Determine the (X, Y) coordinate at the center of the cell enclosing the given text.  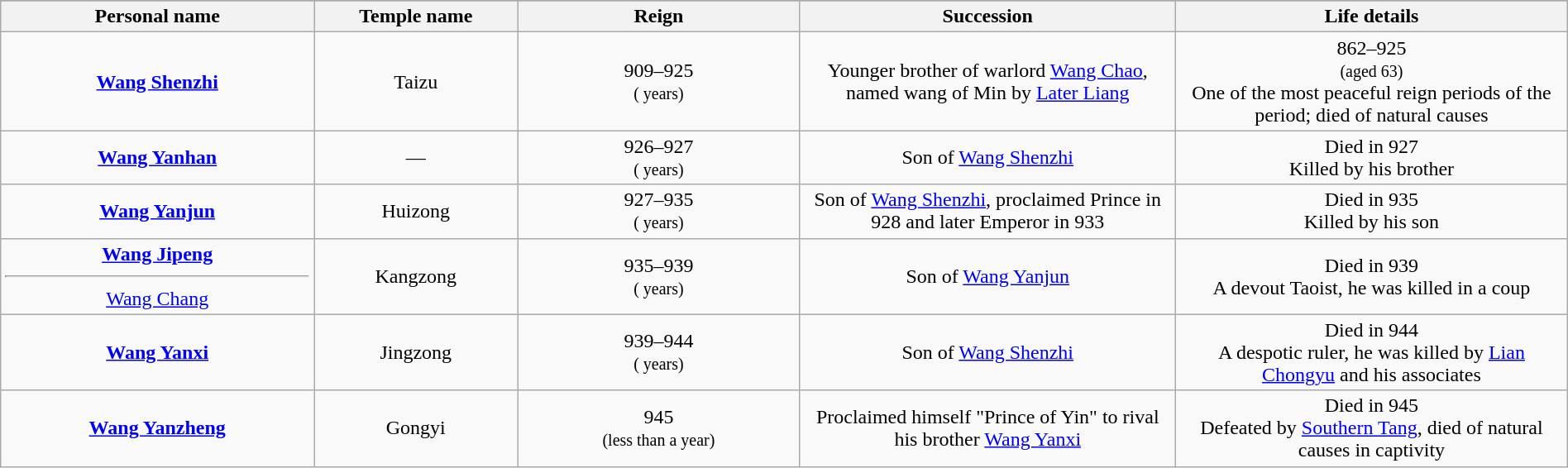
Wang Yanjun (157, 212)
Died in 944A despotic ruler, he was killed by Lian Chongyu and his associates (1372, 352)
Son of Wang Yanjun (987, 276)
909–925( years) (658, 81)
Temple name (416, 17)
935–939( years) (658, 276)
926–927( years) (658, 157)
Wang JipengWang Chang (157, 276)
939–944( years) (658, 352)
Died in 935Killed by his son (1372, 212)
Died in 939A devout Taoist, he was killed in a coup (1372, 276)
Jingzong (416, 352)
862–925(aged 63)One of the most peaceful reign periods of the period; died of natural causes (1372, 81)
Succession (987, 17)
Wang Yanzheng (157, 428)
Taizu (416, 81)
Kangzong (416, 276)
Life details (1372, 17)
Personal name (157, 17)
Gongyi (416, 428)
Wang Shenzhi (157, 81)
945(less than a year) (658, 428)
Son of Wang Shenzhi, proclaimed Prince in 928 and later Emperor in 933 (987, 212)
Huizong (416, 212)
Died in 927Killed by his brother (1372, 157)
Wang Yanxi (157, 352)
Died in 945Defeated by Southern Tang, died of natural causes in captivity (1372, 428)
Reign (658, 17)
Younger brother of warlord Wang Chao, named wang of Min by Later Liang (987, 81)
Proclaimed himself "Prince of Yin" to rival his brother Wang Yanxi (987, 428)
927–935( years) (658, 212)
— (416, 157)
Wang Yanhan (157, 157)
